From the cell containing the given text, extract its center point as (x, y) coordinate. 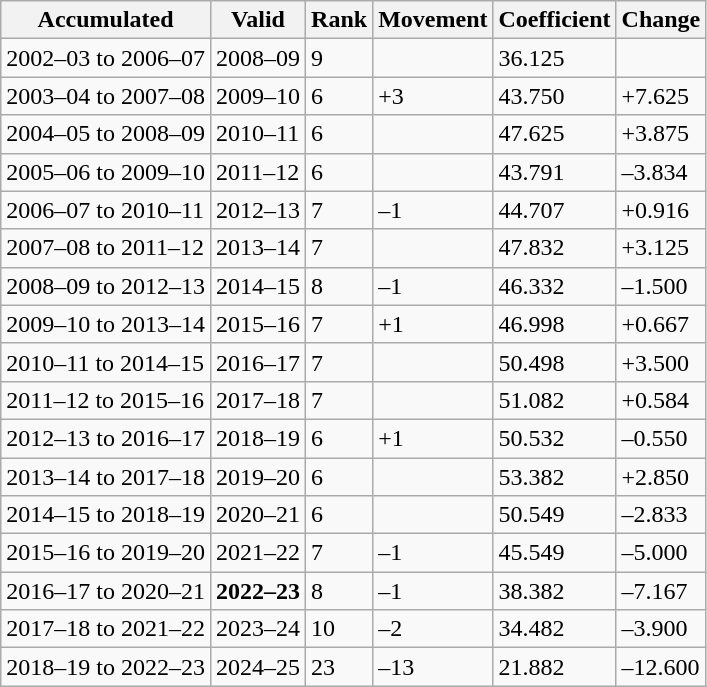
47.832 (554, 248)
23 (340, 667)
Rank (340, 20)
+3.500 (661, 362)
–2 (433, 629)
2023–24 (258, 629)
2010–11 (258, 134)
44.707 (554, 210)
2018–19 to 2022–23 (106, 667)
+0.584 (661, 400)
50.532 (554, 438)
+2.850 (661, 477)
2020–21 (258, 515)
38.382 (554, 591)
2017–18 (258, 400)
2008–09 to 2012–13 (106, 286)
2015–16 (258, 324)
2013–14 (258, 248)
47.625 (554, 134)
21.882 (554, 667)
Valid (258, 20)
2018–19 (258, 438)
2011–12 to 2015–16 (106, 400)
–7.167 (661, 591)
53.382 (554, 477)
2016–17 to 2020–21 (106, 591)
36.125 (554, 58)
2013–14 to 2017–18 (106, 477)
2003–04 to 2007–08 (106, 96)
10 (340, 629)
–2.833 (661, 515)
Change (661, 20)
2011–12 (258, 172)
9 (340, 58)
2017–18 to 2021–22 (106, 629)
45.549 (554, 553)
43.750 (554, 96)
+3.875 (661, 134)
2010–11 to 2014–15 (106, 362)
43.791 (554, 172)
2022–23 (258, 591)
Movement (433, 20)
–5.000 (661, 553)
2014–15 to 2018–19 (106, 515)
–0.550 (661, 438)
2012–13 to 2016–17 (106, 438)
2024–25 (258, 667)
–3.900 (661, 629)
+3.125 (661, 248)
50.549 (554, 515)
2009–10 to 2013–14 (106, 324)
2015–16 to 2019–20 (106, 553)
+3 (433, 96)
+0.916 (661, 210)
–12.600 (661, 667)
51.082 (554, 400)
2002–03 to 2006–07 (106, 58)
2019–20 (258, 477)
2004–05 to 2008–09 (106, 134)
2005–06 to 2009–10 (106, 172)
+7.625 (661, 96)
2009–10 (258, 96)
–13 (433, 667)
Accumulated (106, 20)
34.482 (554, 629)
2021–22 (258, 553)
Coefficient (554, 20)
2016–17 (258, 362)
–1.500 (661, 286)
–3.834 (661, 172)
2012–13 (258, 210)
46.998 (554, 324)
2006–07 to 2010–11 (106, 210)
2007–08 to 2011–12 (106, 248)
46.332 (554, 286)
+0.667 (661, 324)
2014–15 (258, 286)
50.498 (554, 362)
2008–09 (258, 58)
